Detect which cell encompasses the target text, then output its [X, Y] center coordinate. 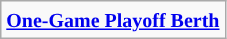
One-Game Playoff Berth [113, 20]
